Capture the cell that displays the provided text and extract its (X, Y) central coordinate. 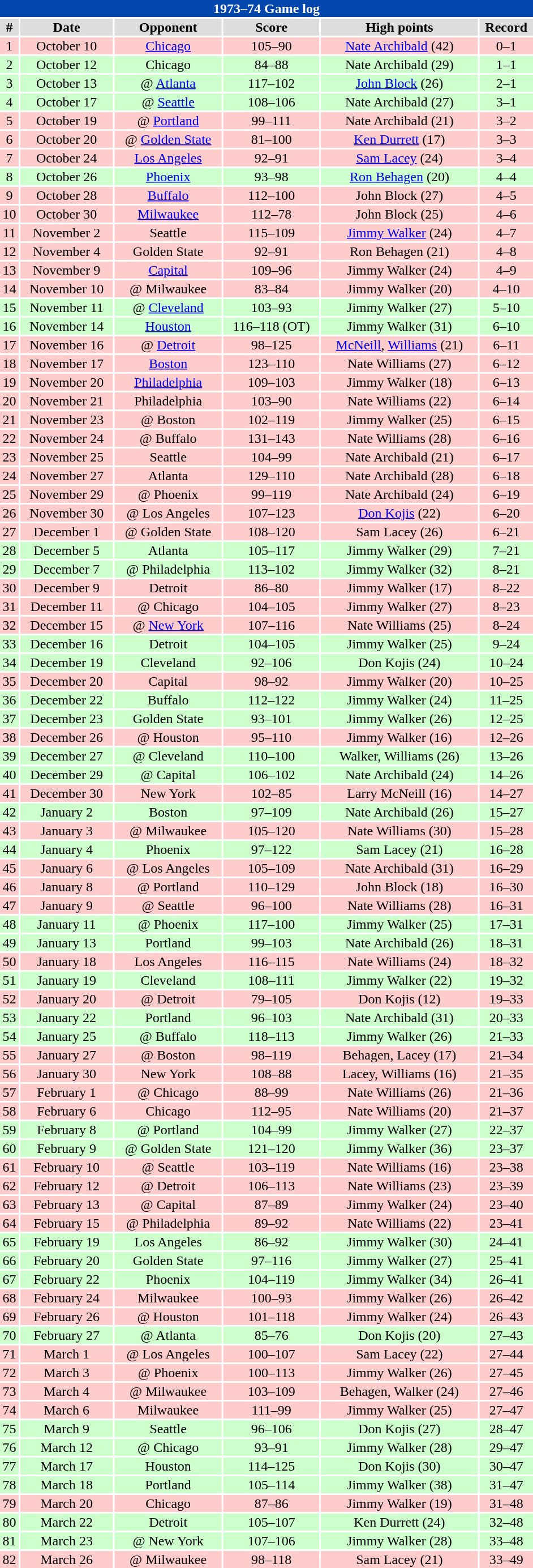
19–33 (506, 999)
February 24 (67, 1298)
March 22 (67, 1522)
30–47 (506, 1466)
Jimmy Walker (30) (399, 1242)
23–38 (506, 1167)
55 (9, 1055)
January 9 (67, 905)
9 (9, 195)
10–24 (506, 663)
18–31 (506, 943)
97–109 (272, 812)
27–43 (506, 1335)
17–31 (506, 924)
6–10 (506, 326)
John Block (18) (399, 887)
69 (9, 1317)
29 (9, 569)
21–35 (506, 1074)
Jimmy Walker (38) (399, 1485)
22–37 (506, 1130)
15–27 (506, 812)
108–88 (272, 1074)
March 12 (67, 1447)
McNeill, Williams (21) (399, 345)
112–122 (272, 700)
4 (9, 102)
January 3 (67, 831)
Larry McNeill (16) (399, 793)
February 19 (67, 1242)
74 (9, 1410)
High points (399, 27)
3 (9, 83)
November 23 (67, 420)
10 (9, 214)
29–47 (506, 1447)
Nate Williams (30) (399, 831)
97–122 (272, 849)
65 (9, 1242)
December 11 (67, 606)
34 (9, 663)
67 (9, 1279)
79–105 (272, 999)
112–95 (272, 1111)
Sam Lacey (24) (399, 158)
October 10 (67, 46)
8–22 (506, 588)
98–119 (272, 1055)
21–34 (506, 1055)
36 (9, 700)
23–40 (506, 1204)
12–26 (506, 737)
Nate Archibald (29) (399, 65)
99–119 (272, 494)
17 (9, 345)
March 23 (67, 1541)
31–47 (506, 1485)
October 28 (67, 195)
4–5 (506, 195)
117–100 (272, 924)
January 11 (67, 924)
6–16 (506, 438)
85–76 (272, 1335)
20 (9, 401)
113–102 (272, 569)
Don Kojis (20) (399, 1335)
March 4 (67, 1391)
72 (9, 1373)
108–106 (272, 102)
53 (9, 1018)
93–98 (272, 177)
Jimmy Walker (34) (399, 1279)
7 (9, 158)
4–9 (506, 270)
Jimmy Walker (17) (399, 588)
76 (9, 1447)
February 6 (67, 1111)
54 (9, 1036)
March 17 (67, 1466)
103–93 (272, 307)
121–120 (272, 1148)
March 18 (67, 1485)
98–92 (272, 681)
March 26 (67, 1560)
October 30 (67, 214)
23–37 (506, 1148)
105–120 (272, 831)
Ken Durrett (24) (399, 1522)
66 (9, 1261)
John Block (26) (399, 83)
98–118 (272, 1560)
73 (9, 1391)
8 (9, 177)
6–21 (506, 532)
Nate Archibald (28) (399, 476)
November 27 (67, 476)
27–47 (506, 1410)
Jimmy Walker (16) (399, 737)
Don Kojis (27) (399, 1429)
February 20 (67, 1261)
109–103 (272, 382)
21 (9, 420)
26–41 (506, 1279)
64 (9, 1223)
6–19 (506, 494)
6–17 (506, 457)
1 (9, 46)
March 6 (67, 1410)
Ken Durrett (17) (399, 139)
102–119 (272, 420)
0–1 (506, 46)
106–113 (272, 1186)
19–32 (506, 980)
60 (9, 1148)
4–6 (506, 214)
59 (9, 1130)
32–48 (506, 1522)
100–113 (272, 1373)
116–118 (OT) (272, 326)
22 (9, 438)
86–92 (272, 1242)
January 20 (67, 999)
117–102 (272, 83)
13–26 (506, 756)
100–107 (272, 1354)
Nate Williams (23) (399, 1186)
83–84 (272, 289)
107–123 (272, 513)
63 (9, 1204)
106–102 (272, 775)
96–100 (272, 905)
105–117 (272, 550)
Don Kojis (30) (399, 1466)
41 (9, 793)
Jimmy Walker (32) (399, 569)
February 26 (67, 1317)
4–4 (506, 177)
46 (9, 887)
12 (9, 251)
Nate Williams (27) (399, 364)
Behagen, Walker (24) (399, 1391)
40 (9, 775)
Jimmy Walker (29) (399, 550)
111–99 (272, 1410)
86–80 (272, 588)
Don Kojis (24) (399, 663)
8–21 (506, 569)
December 22 (67, 700)
25–41 (506, 1261)
January 25 (67, 1036)
116–115 (272, 962)
John Block (27) (399, 195)
115–109 (272, 233)
44 (9, 849)
3–2 (506, 121)
November 20 (67, 382)
101–118 (272, 1317)
7–21 (506, 550)
February 12 (67, 1186)
6–18 (506, 476)
33–49 (506, 1560)
October 12 (67, 65)
102–85 (272, 793)
80 (9, 1522)
Date (67, 27)
88–99 (272, 1092)
February 15 (67, 1223)
January 4 (67, 849)
96–106 (272, 1429)
February 10 (67, 1167)
131–143 (272, 438)
October 17 (67, 102)
November 9 (67, 270)
25 (9, 494)
Sam Lacey (22) (399, 1354)
November 30 (67, 513)
March 1 (67, 1354)
Nate Williams (25) (399, 625)
November 14 (67, 326)
March 9 (67, 1429)
129–110 (272, 476)
27–44 (506, 1354)
Nate Williams (26) (399, 1092)
110–100 (272, 756)
October 13 (67, 83)
January 6 (67, 868)
27–45 (506, 1373)
4–7 (506, 233)
15 (9, 307)
71 (9, 1354)
16–31 (506, 905)
108–111 (272, 980)
6–13 (506, 382)
47 (9, 905)
14–27 (506, 793)
33 (9, 644)
28–47 (506, 1429)
October 24 (67, 158)
October 26 (67, 177)
Jimmy Walker (36) (399, 1148)
2 (9, 65)
92–106 (272, 663)
99–103 (272, 943)
99–111 (272, 121)
89–92 (272, 1223)
November 16 (67, 345)
14 (9, 289)
70 (9, 1335)
52 (9, 999)
March 20 (67, 1503)
114–125 (272, 1466)
13 (9, 270)
Nate Williams (24) (399, 962)
January 18 (67, 962)
105–107 (272, 1522)
Opponent (168, 27)
79 (9, 1503)
93–91 (272, 1447)
Behagen, Lacey (17) (399, 1055)
87–89 (272, 1204)
51 (9, 980)
81–100 (272, 139)
Nate Archibald (27) (399, 102)
32 (9, 625)
December 1 (67, 532)
November 4 (67, 251)
February 13 (67, 1204)
110–129 (272, 887)
November 21 (67, 401)
March 3 (67, 1373)
January 30 (67, 1074)
5 (9, 121)
49 (9, 943)
December 29 (67, 775)
Score (272, 27)
January 22 (67, 1018)
105–90 (272, 46)
42 (9, 812)
31–48 (506, 1503)
December 7 (67, 569)
97–116 (272, 1261)
39 (9, 756)
107–116 (272, 625)
October 19 (67, 121)
23–41 (506, 1223)
2–1 (506, 83)
9–24 (506, 644)
Nate Williams (20) (399, 1111)
6–15 (506, 420)
Jimmy Walker (31) (399, 326)
February 1 (67, 1092)
# (9, 27)
Sam Lacey (26) (399, 532)
103–119 (272, 1167)
December 30 (67, 793)
18–32 (506, 962)
103–109 (272, 1391)
78 (9, 1485)
February 22 (67, 1279)
6–12 (506, 364)
58 (9, 1111)
16–28 (506, 849)
14–26 (506, 775)
January 27 (67, 1055)
105–109 (272, 868)
50 (9, 962)
December 23 (67, 719)
December 9 (67, 588)
82 (9, 1560)
4–10 (506, 289)
10–25 (506, 681)
75 (9, 1429)
1–1 (506, 65)
105–114 (272, 1485)
19 (9, 382)
6–20 (506, 513)
December 16 (67, 644)
Jimmy Walker (18) (399, 382)
98–125 (272, 345)
48 (9, 924)
1973–74 Game log (266, 8)
118–113 (272, 1036)
20–33 (506, 1018)
6–11 (506, 345)
December 26 (67, 737)
103–90 (272, 401)
Nate Archibald (42) (399, 46)
108–120 (272, 532)
23 (9, 457)
Record (506, 27)
John Block (25) (399, 214)
93–101 (272, 719)
November 25 (67, 457)
57 (9, 1092)
31 (9, 606)
Walker, Williams (26) (399, 756)
February 27 (67, 1335)
Lacey, Williams (16) (399, 1074)
62 (9, 1186)
5–10 (506, 307)
February 8 (67, 1130)
January 19 (67, 980)
Ron Behagen (21) (399, 251)
December 15 (67, 625)
November 2 (67, 233)
109–96 (272, 270)
87–86 (272, 1503)
15–28 (506, 831)
January 8 (67, 887)
November 17 (67, 364)
3–3 (506, 139)
61 (9, 1167)
11 (9, 233)
16 (9, 326)
104–119 (272, 1279)
12–25 (506, 719)
26–43 (506, 1317)
33–48 (506, 1541)
27–46 (506, 1391)
December 5 (67, 550)
38 (9, 737)
Don Kojis (12) (399, 999)
December 19 (67, 663)
Ron Behagen (20) (399, 177)
16–30 (506, 887)
6–14 (506, 401)
24–41 (506, 1242)
81 (9, 1541)
56 (9, 1074)
8–24 (506, 625)
3–4 (506, 158)
21–37 (506, 1111)
45 (9, 868)
107–106 (272, 1541)
January 2 (67, 812)
January 13 (67, 943)
68 (9, 1298)
35 (9, 681)
21–36 (506, 1092)
96–103 (272, 1018)
26 (9, 513)
43 (9, 831)
November 10 (67, 289)
21–33 (506, 1036)
26–42 (506, 1298)
27 (9, 532)
112–78 (272, 214)
3–1 (506, 102)
123–110 (272, 364)
December 27 (67, 756)
100–93 (272, 1298)
16–29 (506, 868)
11–25 (506, 700)
30 (9, 588)
112–100 (272, 195)
February 9 (67, 1148)
November 11 (67, 307)
23–39 (506, 1186)
28 (9, 550)
77 (9, 1466)
6 (9, 139)
November 29 (67, 494)
95–110 (272, 737)
18 (9, 364)
Don Kojis (22) (399, 513)
8–23 (506, 606)
Jimmy Walker (19) (399, 1503)
84–88 (272, 65)
24 (9, 476)
October 20 (67, 139)
November 24 (67, 438)
4–8 (506, 251)
37 (9, 719)
December 20 (67, 681)
Jimmy Walker (22) (399, 980)
Nate Williams (16) (399, 1167)
